Output the [X, Y] coordinate of the center of the cell containing the given text.  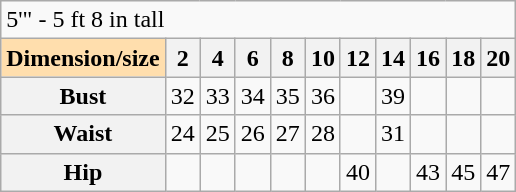
28 [322, 134]
45 [464, 172]
39 [394, 96]
5'" - 5 ft 8 in tall [258, 20]
10 [322, 58]
31 [394, 134]
33 [218, 96]
25 [218, 134]
16 [428, 58]
26 [252, 134]
35 [288, 96]
34 [252, 96]
24 [182, 134]
6 [252, 58]
Waist [83, 134]
4 [218, 58]
14 [394, 58]
Hip [83, 172]
20 [498, 58]
47 [498, 172]
Bust [83, 96]
18 [464, 58]
40 [358, 172]
8 [288, 58]
36 [322, 96]
32 [182, 96]
Dimension/size [83, 58]
2 [182, 58]
12 [358, 58]
27 [288, 134]
43 [428, 172]
